Output the [X, Y] coordinate of the center of the cell containing the given text.  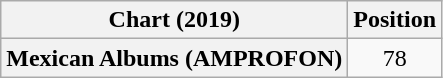
78 [395, 58]
Position [395, 20]
Chart (2019) [174, 20]
Mexican Albums (AMPROFON) [174, 58]
